Identify which cell holds the provided text, then report its [x, y] central coordinate. 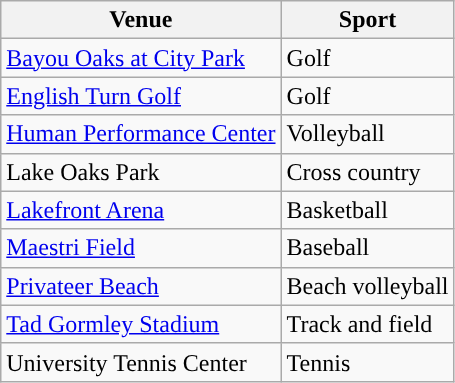
Lake Oaks Park [141, 172]
Beach volleyball [368, 286]
Tad Gormley Stadium [141, 324]
Track and field [368, 324]
Cross country [368, 172]
Maestri Field [141, 248]
Sport [368, 20]
Tennis [368, 362]
Lakefront Arena [141, 210]
Volleyball [368, 134]
Baseball [368, 248]
Venue [141, 20]
English Turn Golf [141, 96]
Privateer Beach [141, 286]
Bayou Oaks at City Park [141, 58]
University Tennis Center [141, 362]
Basketball [368, 210]
Human Performance Center [141, 134]
